From the cell containing the given text, extract its center point as (X, Y) coordinate. 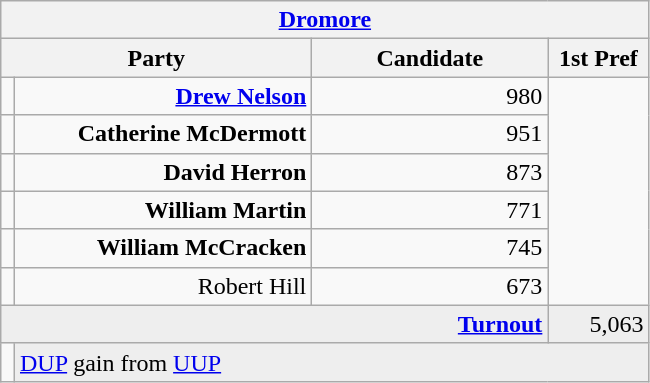
771 (430, 210)
Robert Hill (162, 286)
Dromore (325, 20)
William Martin (162, 210)
Drew Nelson (162, 96)
Turnout (274, 324)
745 (430, 248)
William McCracken (162, 248)
873 (430, 172)
DUP gain from UUP (331, 362)
673 (430, 286)
980 (430, 96)
David Herron (162, 172)
5,063 (598, 324)
Catherine McDermott (162, 134)
951 (430, 134)
Candidate (430, 58)
Party (156, 58)
1st Pref (598, 58)
